Return (X, Y) of the center of cell containing provided text 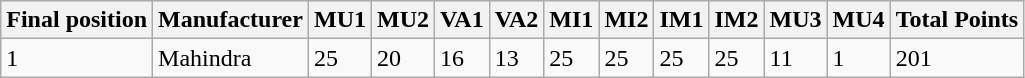
13 (516, 58)
Total Points (957, 20)
Final position (77, 20)
11 (796, 58)
MI1 (572, 20)
16 (462, 58)
IM1 (682, 20)
201 (957, 58)
Mahindra (231, 58)
IM2 (736, 20)
VA1 (462, 20)
MU3 (796, 20)
MU1 (340, 20)
VA2 (516, 20)
MU4 (858, 20)
Manufacturer (231, 20)
MU2 (404, 20)
20 (404, 58)
MI2 (626, 20)
